For the text-containing cell, return its midpoint in (X, Y) coordinate format. 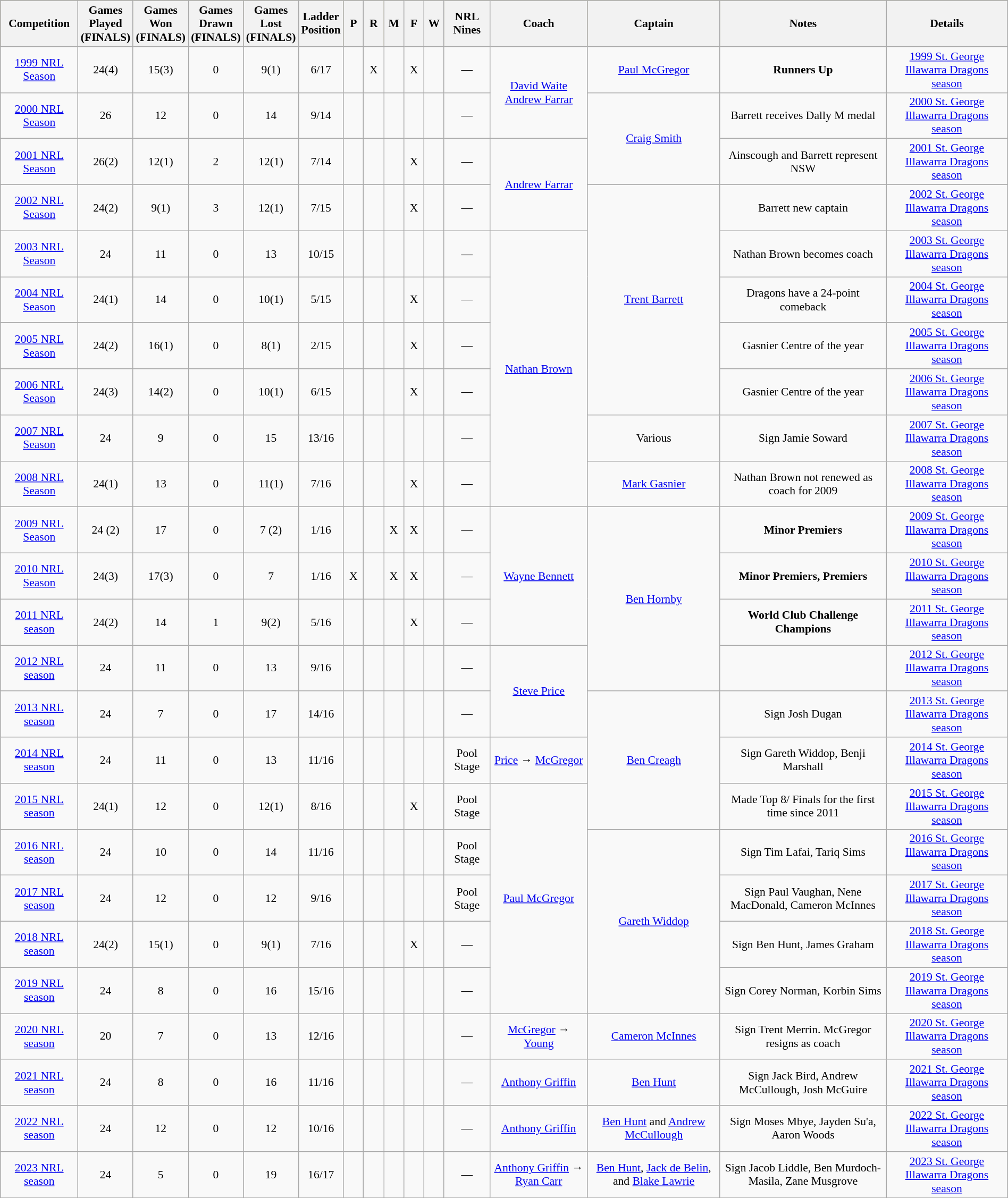
Sign Jamie Soward (803, 438)
Ben Hunt and Andrew McCullough (654, 1129)
Sign Jacob Liddle, Ben Murdoch-Masila, Zane Musgrove (803, 1175)
10/15 (321, 254)
World Club Challenge Champions (803, 622)
2021 NRL season (39, 1083)
9 (161, 438)
5 (161, 1175)
2006 St. George Illawarra Dragons season (947, 392)
GamesPlayed(FINALS) (106, 23)
1999 NRL Season (39, 70)
Nathan Brown becomes coach (803, 254)
17(3) (161, 576)
11(1) (271, 484)
2004 St. George Illawarra Dragons season (947, 300)
2014 St. George Illawarra Dragons season (947, 760)
2007 NRL Season (39, 438)
1 (216, 622)
2012 St. George Illawarra Dragons season (947, 669)
Gareth Widdop (654, 921)
2018 NRL season (39, 945)
Notes (803, 23)
8(1) (271, 347)
10/16 (321, 1129)
W (434, 23)
2001 NRL Season (39, 162)
2016 St. George Illawarra Dragons season (947, 853)
3 (216, 208)
2009 NRL Season (39, 530)
Sign Ben Hunt, James Graham (803, 945)
2023 St. George Illawarra Dragons season (947, 1175)
Sign Gareth Widdop, Benji Marshall (803, 760)
2023 NRL season (39, 1175)
Details (947, 23)
McGregor → Young (539, 1036)
Ben Hunt, Jack de Belin, and Blake Lawrie (654, 1175)
Anthony Griffin → Ryan Carr (539, 1175)
2004 NRL Season (39, 300)
Sign Corey Norman, Korbin Sims (803, 991)
24 (2) (106, 530)
2022 St. George Illawarra Dragons season (947, 1129)
Craig Smith (654, 138)
7/14 (321, 162)
12/16 (321, 1036)
2003 NRL Season (39, 254)
R (374, 23)
2020 St. George Illawarra Dragons season (947, 1036)
Andrew Farrar (539, 185)
2018 St. George Illawarra Dragons season (947, 945)
8/16 (321, 807)
GamesLost(FINALS) (271, 23)
Cameron McInnes (654, 1036)
2000 NRL Season (39, 116)
Nathan Brown (539, 369)
2010 St. George Illawarra Dragons season (947, 576)
10 (161, 853)
2013 St. George Illawarra Dragons season (947, 714)
LadderPosition (321, 23)
2020 NRL season (39, 1036)
Coach (539, 23)
2/15 (321, 347)
David WaiteAndrew Farrar (539, 92)
P (354, 23)
Made Top 8/ Finals for the first time since 2011 (803, 807)
Ainscough and Barrett represent NSW (803, 162)
14/16 (321, 714)
Various (654, 438)
5/15 (321, 300)
M (394, 23)
9(2) (271, 622)
2017 NRL season (39, 898)
Sign Moses Mbye, Jayden Su'a, Aaron Woods (803, 1129)
Mark Gasnier (654, 484)
2002 St. George Illawarra Dragons season (947, 208)
2015 NRL season (39, 807)
Sign Josh Dugan (803, 714)
15/16 (321, 991)
15(3) (161, 70)
2007 St. George Illawarra Dragons season (947, 438)
2021 St. George Illawarra Dragons season (947, 1083)
Ben Creagh (654, 761)
6/15 (321, 392)
Sign Jack Bird, Andrew McCullough, Josh McGuire (803, 1083)
16/17 (321, 1175)
2005 St. George Illawarra Dragons season (947, 347)
2011 St. George Illawarra Dragons season (947, 622)
15(1) (161, 945)
2008 NRL Season (39, 484)
5/16 (321, 622)
Price → McGregor (539, 760)
Barrett receives Dally M medal (803, 116)
Nathan Brown not renewed as coach for 2009 (803, 484)
Minor Premiers (803, 530)
7 (2) (271, 530)
16(1) (161, 347)
GamesDrawn(FINALS) (216, 23)
2015 St. George Illawarra Dragons season (947, 807)
Captain (654, 23)
7/15 (321, 208)
Ben Hornby (654, 599)
2011 NRL season (39, 622)
2010 NRL Season (39, 576)
2002 NRL Season (39, 208)
2006 NRL Season (39, 392)
19 (271, 1175)
13/16 (321, 438)
2005 NRL Season (39, 347)
2022 NRL season (39, 1129)
Sign Tim Lafai, Tariq Sims (803, 853)
2008 St. George Illawarra Dragons season (947, 484)
2001 St. George Illawarra Dragons season (947, 162)
2019 NRL season (39, 991)
6/17 (321, 70)
24(4) (106, 70)
Steve Price (539, 691)
Trent Barrett (654, 300)
2016 NRL season (39, 853)
Runners Up (803, 70)
2017 St. George Illawarra Dragons season (947, 898)
1999 St. George Illawarra Dragons season (947, 70)
9/14 (321, 116)
14(2) (161, 392)
Wayne Bennett (539, 576)
2013 NRL season (39, 714)
2000 St. George Illawarra Dragons season (947, 116)
GamesWon(FINALS) (161, 23)
2003 St. George Illawarra Dragons season (947, 254)
NRL Nines (467, 23)
Competition (39, 23)
2009 St. George Illawarra Dragons season (947, 530)
Dragons have a 24-point comeback (803, 300)
Ben Hunt (654, 1083)
Sign Paul Vaughan, Nene MacDonald, Cameron McInnes (803, 898)
20 (106, 1036)
2019 St. George Illawarra Dragons season (947, 991)
Sign Trent Merrin. McGregor resigns as coach (803, 1036)
2 (216, 162)
2014 NRL season (39, 760)
2012 NRL season (39, 669)
26 (106, 116)
F (414, 23)
15 (271, 438)
Minor Premiers, Premiers (803, 576)
26(2) (106, 162)
Barrett new captain (803, 208)
